Capture the cell that displays the provided text and extract its [x, y] central coordinate. 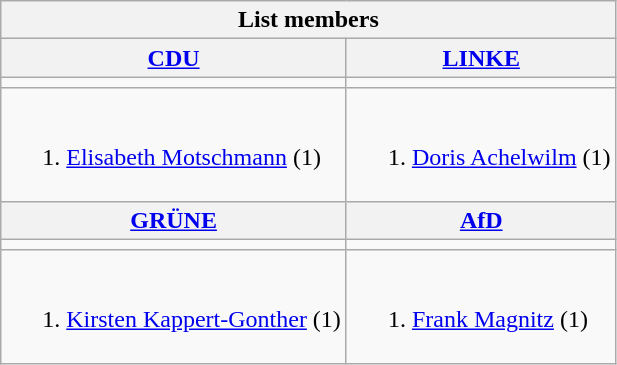
Elisabeth Motschmann (1) [174, 144]
CDU [174, 58]
AfD [481, 220]
GRÜNE [174, 220]
Kirsten Kappert-Gonther (1) [174, 306]
Doris Achelwilm (1) [481, 144]
LINKE [481, 58]
List members [308, 20]
Frank Magnitz (1) [481, 306]
